Search for the cell housing the specified text and yield its [X, Y] center coordinate. 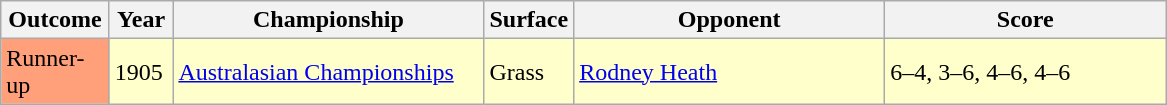
Outcome [56, 20]
Runner-up [56, 72]
Rodney Heath [730, 72]
Year [141, 20]
6–4, 3–6, 4–6, 4–6 [1026, 72]
1905 [141, 72]
Score [1026, 20]
Championship [328, 20]
Grass [529, 72]
Opponent [730, 20]
Australasian Championships [328, 72]
Surface [529, 20]
